Find where the given text appears and provide that cell's center as [x, y] coordinate. 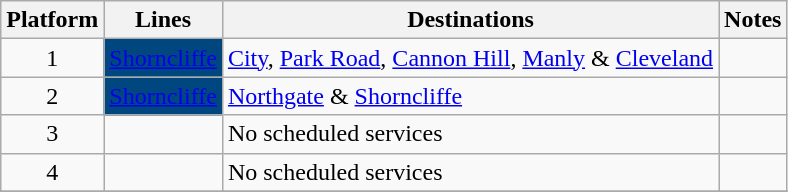
City, Park Road, Cannon Hill, Manly & Cleveland [470, 58]
Lines [164, 20]
Notes [753, 20]
4 [52, 172]
3 [52, 134]
2 [52, 96]
1 [52, 58]
Destinations [470, 20]
Northgate & Shorncliffe [470, 96]
Platform [52, 20]
